Scan for the cell matching the given text and deliver its (X, Y) coordinate at center. 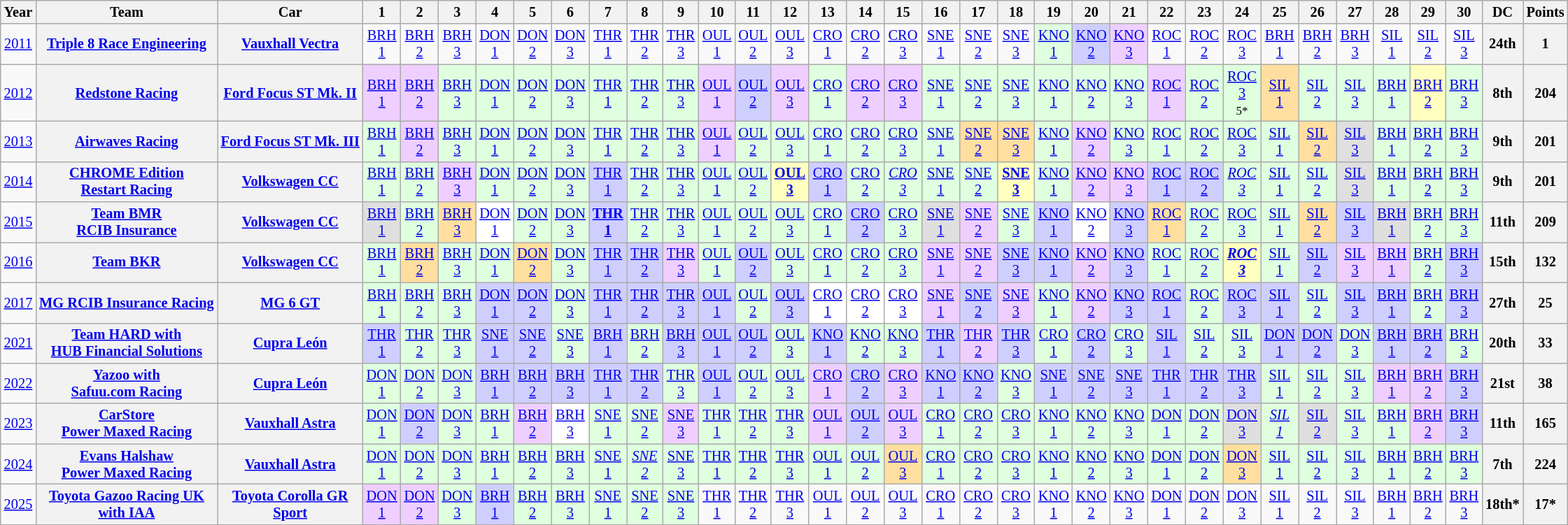
Yazoo withSafuu.com Racing (126, 383)
2 (420, 12)
MG RCIB Insurance Racing (126, 303)
13 (828, 12)
18 (1016, 12)
Vauxhall Vectra (290, 44)
15th (1502, 262)
2017 (18, 303)
MG 6 GT (290, 303)
ROC35* (1242, 93)
Airwaves Racing (126, 141)
CarStorePower Maxed Racing (126, 424)
Triple 8 Race Engineering (126, 44)
19 (1054, 12)
2023 (18, 424)
28 (1392, 12)
17* (1546, 504)
2012 (18, 93)
Year (18, 12)
224 (1546, 464)
2011 (18, 44)
132 (1546, 262)
7th (1502, 464)
6 (570, 12)
2013 (18, 141)
15 (903, 12)
Toyota Corolla GR Sport (290, 504)
14 (866, 12)
38 (1546, 383)
7 (608, 12)
Evans HalshawPower Maxed Racing (126, 464)
29 (1428, 12)
2016 (18, 262)
165 (1546, 424)
20th (1502, 343)
22 (1166, 12)
16 (940, 12)
20 (1092, 12)
17 (978, 12)
Team (126, 12)
12 (790, 12)
2024 (18, 464)
5 (532, 12)
21st (1502, 383)
Points (1546, 12)
CHROME EditionRestart Racing (126, 182)
209 (1546, 222)
2014 (18, 182)
24 (1242, 12)
Toyota Gazoo Racing UK with IAA (126, 504)
Ford Focus ST Mk. III (290, 141)
9 (681, 12)
DC (1502, 12)
8 (645, 12)
27th (1502, 303)
Team BKR (126, 262)
18th* (1502, 504)
11 (753, 12)
4 (495, 12)
Ford Focus ST Mk. II (290, 93)
2022 (18, 383)
30 (1464, 12)
Team HARD withHUB Financial Solutions (126, 343)
8th (1502, 93)
Car (290, 12)
24th (1502, 44)
33 (1546, 343)
2025 (18, 504)
26 (1318, 12)
10 (717, 12)
Team BMRRCIB Insurance (126, 222)
27 (1355, 12)
Redstone Racing (126, 93)
21 (1129, 12)
3 (457, 12)
23 (1204, 12)
2021 (18, 343)
204 (1546, 93)
2015 (18, 222)
